Return (X, Y) of the center of cell containing provided text 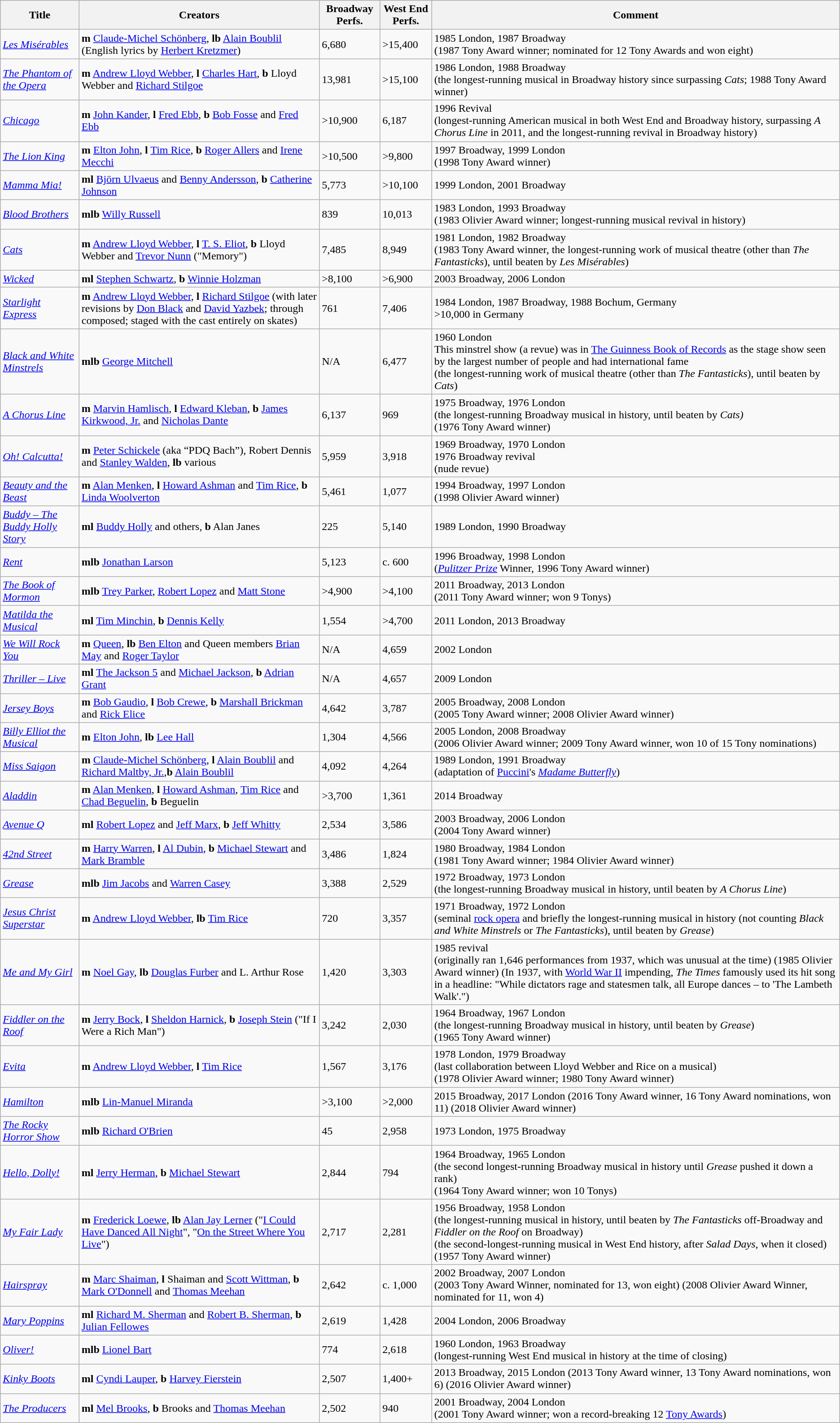
>8,100 (350, 279)
Fiddler on the Roof (39, 1025)
6,477 (406, 361)
2,534 (350, 825)
1975 Broadway, 1976 London (the longest-running Broadway musical in history, until beaten by Cats) (1976 Tony Award winner) (635, 415)
>6,900 (406, 279)
Billy Elliot the Musical (39, 737)
1,824 (406, 854)
m Frederick Loewe, lb Alan Jay Lerner ("I Could Have Danced All Night", "On the Street Where You Live") (199, 1232)
1964 Broadway, 1967 London (the longest-running Broadway musical in history, until beaten by Grease) (1965 Tony Award winner) (635, 1025)
1,420 (350, 972)
c. 1,000 (406, 1285)
>10,100 (406, 185)
Rent (39, 562)
>4,100 (406, 591)
225 (350, 527)
6,187 (406, 121)
761 (350, 308)
1,400+ (406, 1379)
m Bob Gaudio, l Bob Crewe, b Marshall Brickman and Rick Elice (199, 708)
c. 600 (406, 562)
5,773 (350, 185)
2,642 (350, 1285)
Title (39, 15)
2,619 (350, 1320)
1,077 (406, 492)
8,949 (406, 250)
Avenue Q (39, 825)
1984 London, 1987 Broadway, 1988 Bochum, Germany >10,000 in Germany (635, 308)
2,618 (406, 1350)
ml Richard M. Sherman and Robert B. Sherman, b Julian Fellowes (199, 1320)
720 (350, 918)
4,659 (406, 650)
m Harry Warren, l Al Dubin, b Michael Stewart and Mark Bramble (199, 854)
m Queen, lb Ben Elton and Queen members Brian May and Roger Taylor (199, 650)
ml The Jackson 5 and Michael Jackson, b Adrian Grant (199, 679)
m Elton John, l Tim Rice, b Roger Allers and Irene Mecchi (199, 156)
1973 London, 1975 Broadway (635, 1131)
m Marc Shaiman, l Shaiman and Scott Wittman, b Mark O'Donnell and Thomas Meehan (199, 1285)
ml Tim Minchin, b Dennis Kelly (199, 620)
3,486 (350, 854)
Oliver! (39, 1350)
3,176 (406, 1067)
969 (406, 415)
5,123 (350, 562)
ml Buddy Holly and others, b Alan Janes (199, 527)
1994 Broadway, 1997 London (1998 Olivier Award winner) (635, 492)
2003 Broadway, 2006 London (635, 279)
1980 Broadway, 1984 London (1981 Tony Award winner; 1984 Olivier Award winner) (635, 854)
6,137 (350, 415)
1,567 (350, 1067)
mlb Trey Parker, Robert Lopez and Matt Stone (199, 591)
4,657 (406, 679)
4,092 (350, 766)
3,303 (406, 972)
2004 London, 2006 Broadway (635, 1320)
1997 Broadway, 1999 London (1998 Tony Award winner) (635, 156)
m Alan Menken, l Howard Ashman, Tim Rice and Chad Beguelin, b Beguelin (199, 795)
7,485 (350, 250)
We Will Rock You (39, 650)
5,461 (350, 492)
Buddy – The Buddy Holly Story (39, 527)
m Claude-Michel Schönberg, lb Alain Boublil (English lyrics by Herbert Kretzmer) (199, 44)
m Andrew Lloyd Webber, l Charles Hart, b Lloyd Webber and Richard Stilgoe (199, 79)
Me and My Girl (39, 972)
774 (350, 1350)
7,406 (406, 308)
>15,100 (406, 79)
m Alan Menken, l Howard Ashman and Tim Rice, b Linda Woolverton (199, 492)
1,361 (406, 795)
3,242 (350, 1025)
2005 London, 2008 Broadway (2006 Olivier Award winner; 2009 Tony Award winner, won 10 of 15 Tony nominations) (635, 737)
mlb Willy Russell (199, 215)
m Peter Schickele (aka “PDQ Bach”), Robert Dennis and Stanley Walden, lb various (199, 456)
5,959 (350, 456)
A Chorus Line (39, 415)
Mary Poppins (39, 1320)
2002 Broadway, 2007 London (2003 Tony Award Winner, nominated for 13, won eight) (2008 Olivier Award Winner, nominated for 11, won 4) (635, 1285)
Chicago (39, 121)
My Fair Lady (39, 1232)
1999 London, 2001 Broadway (635, 185)
m John Kander, l Fred Ebb, b Bob Fosse and Fred Ebb (199, 121)
Starlight Express (39, 308)
>3,100 (350, 1102)
m Andrew Lloyd Webber, l Tim Rice (199, 1067)
1989 London, 1991 Broadway (adaptation of Puccini's Madame Butterfly) (635, 766)
1989 London, 1990 Broadway (635, 527)
45 (350, 1131)
2015 Broadway, 2017 London (2016 Tony Award winner, 16 Tony Award nominations, won 11) (2018 Olivier Award winner) (635, 1102)
2,844 (350, 1172)
mlb Lionel Bart (199, 1350)
Jesus Christ Superstar (39, 918)
The Rocky Horror Show (39, 1131)
ml Björn Ulvaeus and Benny Andersson, b Catherine Johnson (199, 185)
2002 London (635, 650)
3,357 (406, 918)
m Jerry Bock, l Sheldon Harnick, b Joseph Stein ("If I Were a Rich Man") (199, 1025)
Les Misérables (39, 44)
3,918 (406, 456)
West End Perfs. (406, 15)
1972 Broadway, 1973 London (the longest-running Broadway musical in history, until beaten by A Chorus Line) (635, 883)
mlb Richard O'Brien (199, 1131)
Oh! Calcutta! (39, 456)
3,586 (406, 825)
1983 London, 1993 Broadway (1983 Olivier Award winner; longest-running musical revival in history) (635, 215)
2005 Broadway, 2008 London (2005 Tony Award winner; 2008 Olivier Award winner) (635, 708)
ml Cyndi Lauper, b Harvey Fierstein (199, 1379)
2,507 (350, 1379)
2,281 (406, 1232)
Creators (199, 15)
4,566 (406, 737)
1960 London, 1963 Broadway (longest-running West End musical in history at the time of closing) (635, 1350)
>10,900 (350, 121)
m Elton John, lb Lee Hall (199, 737)
3,787 (406, 708)
Wicked (39, 279)
The Producers (39, 1408)
>3,700 (350, 795)
mlb Jim Jacobs and Warren Casey (199, 883)
10,013 (406, 215)
1978 London, 1979 Broadway (last collaboration between Lloyd Webber and Rice on a musical) (1978 Olivier Award winner; 1980 Tony Award winner) (635, 1067)
Thriller – Live (39, 679)
3,388 (350, 883)
m Andrew Lloyd Webber, l T. S. Eliot, b Lloyd Webber and Trevor Nunn ("Memory") (199, 250)
4,642 (350, 708)
ml Mel Brooks, b Brooks and Thomas Meehan (199, 1408)
Aladdin (39, 795)
Matilda the Musical (39, 620)
Hello, Dolly! (39, 1172)
>4,900 (350, 591)
1986 London, 1988 Broadway (the longest-running musical in Broadway history since surpassing Cats; 1988 Tony Award winner) (635, 79)
2009 London (635, 679)
Beauty and the Beast (39, 492)
Hairspray (39, 1285)
m Marvin Hamlisch, l Edward Kleban, b James Kirkwood, Jr. and Nicholas Dante (199, 415)
1,428 (406, 1320)
1,554 (350, 620)
>4,700 (406, 620)
ml Robert Lopez and Jeff Marx, b Jeff Whitty (199, 825)
2011 Broadway, 2013 London (2011 Tony Award winner; won 9 Tonys) (635, 591)
Mamma Mia! (39, 185)
2,958 (406, 1131)
Grease (39, 883)
13,981 (350, 79)
2003 Broadway, 2006 London (2004 Tony Award winner) (635, 825)
>15,400 (406, 44)
The Lion King (39, 156)
ml Jerry Herman, b Michael Stewart (199, 1172)
ml Stephen Schwartz, b Winnie Holzman (199, 279)
1985 London, 1987 Broadway (1987 Tony Award winner; nominated for 12 Tony Awards and won eight) (635, 44)
2,030 (406, 1025)
>10,500 (350, 156)
Kinky Boots (39, 1379)
The Book of Mormon (39, 591)
m Noel Gay, lb Douglas Furber and L. Arthur Rose (199, 972)
Blood Brothers (39, 215)
2,502 (350, 1408)
Cats (39, 250)
Hamilton (39, 1102)
2014 Broadway (635, 795)
m Andrew Lloyd Webber, lb Tim Rice (199, 918)
>2,000 (406, 1102)
2011 London, 2013 Broadway (635, 620)
6,680 (350, 44)
5,140 (406, 527)
Miss Saigon (39, 766)
1996 Broadway, 1998 London (Pulitzer Prize Winner, 1996 Tony Award winner) (635, 562)
4,264 (406, 766)
Black and White Minstrels (39, 361)
The Phantom of the Opera (39, 79)
Evita (39, 1067)
2,529 (406, 883)
mlb George Mitchell (199, 361)
Broadway Perfs. (350, 15)
1969 Broadway, 1970 London 1976 Broadway revival (nude revue) (635, 456)
Jersey Boys (39, 708)
794 (406, 1172)
>9,800 (406, 156)
42nd Street (39, 854)
940 (406, 1408)
1,304 (350, 737)
2,717 (350, 1232)
839 (350, 215)
mlb Lin-Manuel Miranda (199, 1102)
mlb Jonathan Larson (199, 562)
m Claude-Michel Schönberg, l Alain Boublil and Richard Maltby, Jr.,b Alain Boublil (199, 766)
2013 Broadway, 2015 London (2013 Tony Award winner, 13 Tony Award nominations, won 6) (2016 Olivier Award winner) (635, 1379)
2001 Broadway, 2004 London (2001 Tony Award winner; won a record-breaking 12 Tony Awards) (635, 1408)
Comment (635, 15)
